Return the [X, Y] coordinate for the center point of the cell that contains the specified text.  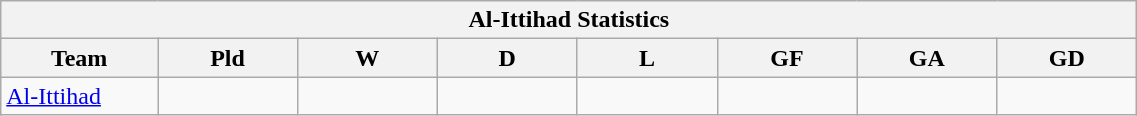
Pld [228, 58]
D [507, 58]
GF [787, 58]
L [647, 58]
GA [927, 58]
Al-Ittihad [80, 96]
GD [1067, 58]
Team [80, 58]
Al-Ittihad Statistics [569, 20]
W [367, 58]
